Output the (X, Y) coordinate of the center of the cell containing the given text.  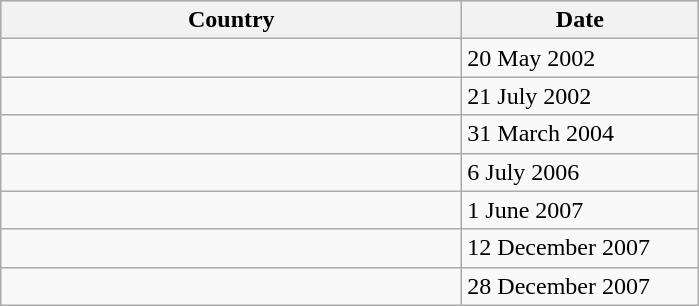
12 December 2007 (580, 248)
6 July 2006 (580, 172)
21 July 2002 (580, 96)
31 March 2004 (580, 134)
20 May 2002 (580, 58)
Country (232, 20)
1 June 2007 (580, 210)
Date (580, 20)
28 December 2007 (580, 286)
